Extract the (X, Y) coordinate from the center of the cell holding the provided text.  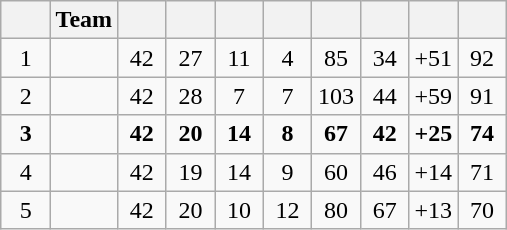
+59 (434, 96)
2 (26, 96)
1 (26, 58)
92 (482, 58)
71 (482, 172)
9 (288, 172)
34 (384, 58)
60 (336, 172)
91 (482, 96)
28 (190, 96)
80 (336, 210)
3 (26, 134)
19 (190, 172)
74 (482, 134)
Team (84, 20)
12 (288, 210)
10 (240, 210)
+14 (434, 172)
8 (288, 134)
11 (240, 58)
44 (384, 96)
85 (336, 58)
+51 (434, 58)
70 (482, 210)
27 (190, 58)
103 (336, 96)
+13 (434, 210)
+25 (434, 134)
46 (384, 172)
5 (26, 210)
